Identify which cell holds the provided text, then report its (X, Y) central coordinate. 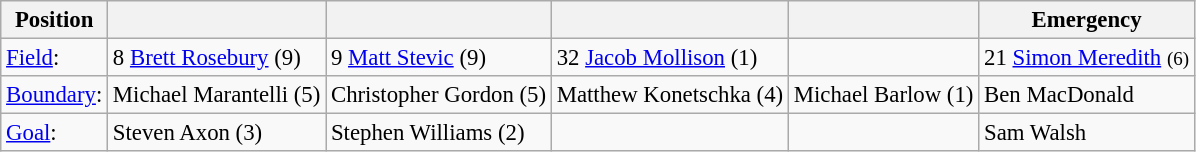
9 Matt Stevic (9) (439, 58)
Emergency (1087, 20)
Steven Axon (3) (217, 133)
Position (54, 20)
21 Simon Meredith (6) (1087, 58)
32 Jacob Mollison (1) (670, 58)
Matthew Konetschka (4) (670, 95)
Michael Barlow (1) (883, 95)
8 Brett Rosebury (9) (217, 58)
Sam Walsh (1087, 133)
Field: (54, 58)
Ben MacDonald (1087, 95)
Goal: (54, 133)
Michael Marantelli (5) (217, 95)
Christopher Gordon (5) (439, 95)
Boundary: (54, 95)
Stephen Williams (2) (439, 133)
